Provide the (X, Y) coordinate of the cell's center where the given text is located.  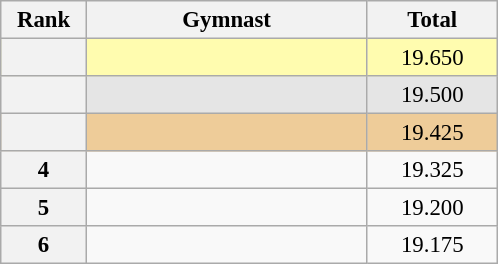
Gymnast (226, 20)
4 (44, 170)
19.325 (432, 170)
19.200 (432, 208)
19.175 (432, 245)
Total (432, 20)
19.500 (432, 95)
Rank (44, 20)
6 (44, 245)
19.650 (432, 58)
19.425 (432, 133)
5 (44, 208)
